Locate the cell with the specified text and output its (X, Y) center coordinate. 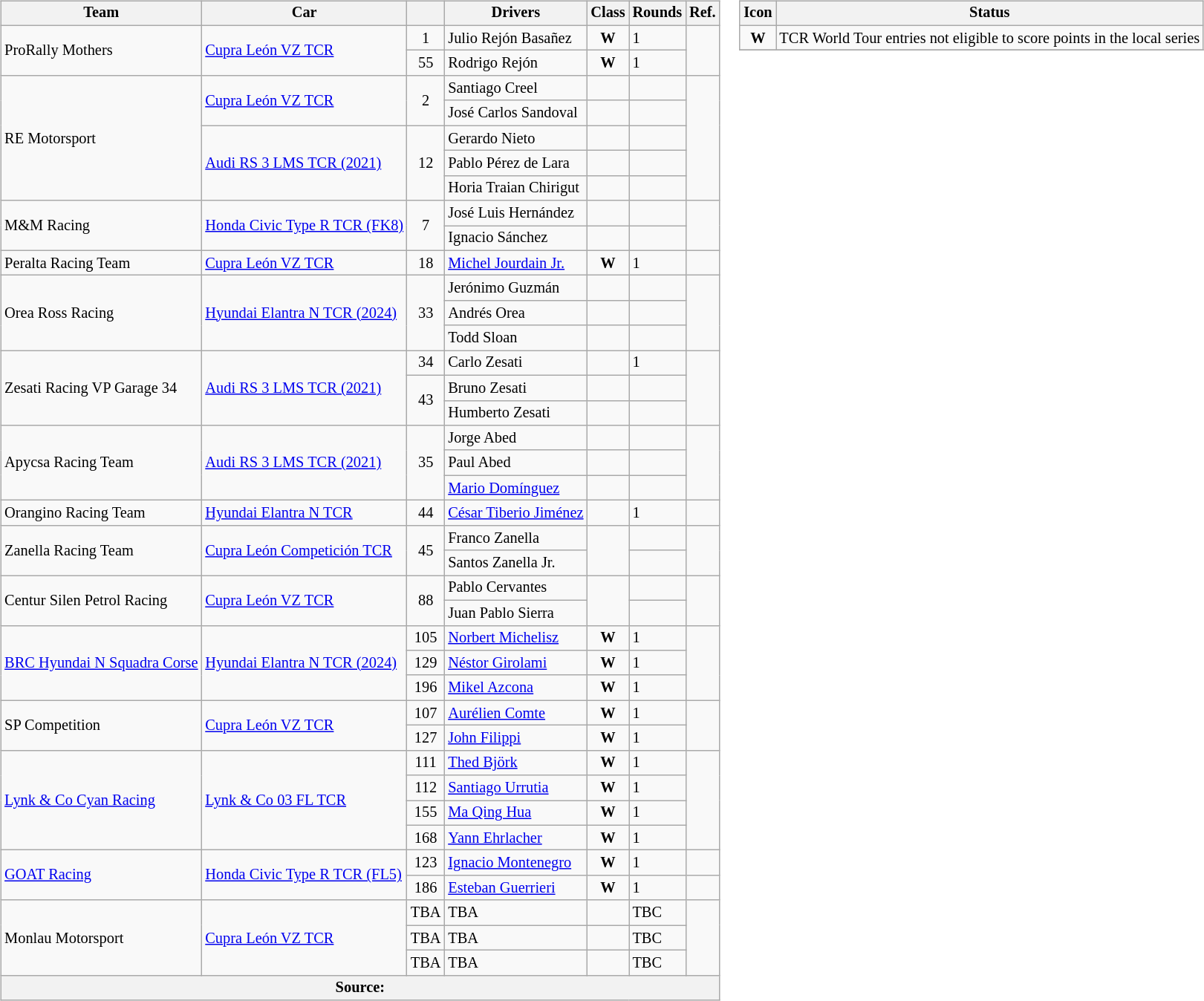
Ignacio Montenegro (515, 863)
Santos Zanella Jr. (515, 563)
Cupra León Competición TCR (305, 550)
Juan Pablo Sierra (515, 613)
Andrés Orea (515, 313)
Néstor Girolami (515, 663)
Ma Qing Hua (515, 813)
Monlau Motorsport (101, 937)
Apycsa Racing Team (101, 463)
Zanella Racing Team (101, 550)
Carlo Zesati (515, 363)
33 (426, 313)
Orea Ross Racing (101, 313)
Santiago Urrutia (515, 788)
12 (426, 163)
Mario Domínguez (515, 488)
RE Motorsport (101, 138)
123 (426, 863)
Team (101, 13)
ProRally Mothers (101, 50)
18 (426, 263)
Aurélien Comte (515, 713)
SP Competition (101, 725)
Honda Civic Type R TCR (FK8) (305, 226)
Peralta Racing Team (101, 263)
196 (426, 688)
BRC Hyundai N Squadra Corse (101, 662)
Pablo Pérez de Lara (515, 163)
Esteban Guerrieri (515, 888)
César Tiberio Jiménez (515, 513)
M&M Racing (101, 226)
Ignacio Sánchez (515, 238)
Todd Sloan (515, 338)
Franco Zanella (515, 538)
112 (426, 788)
Class (608, 13)
Michel Jourdain Jr. (515, 263)
Drivers (515, 13)
2 (426, 101)
GOAT Racing (101, 875)
168 (426, 838)
105 (426, 638)
107 (426, 713)
Jorge Abed (515, 438)
Source: (359, 988)
Santiago Creel (515, 88)
155 (426, 813)
44 (426, 513)
Bruno Zesati (515, 388)
Paul Abed (515, 463)
186 (426, 888)
Ref. (703, 13)
Jerónimo Guzmán (515, 288)
45 (426, 550)
55 (426, 63)
88 (426, 600)
43 (426, 400)
Rounds (658, 13)
Zesati Racing VP Garage 34 (101, 388)
34 (426, 363)
Thed Björk (515, 763)
TCR World Tour entries not eligible to score points in the local series (989, 38)
127 (426, 738)
Yann Ehrlacher (515, 838)
Mikel Azcona (515, 688)
José Carlos Sandoval (515, 113)
111 (426, 763)
Status (989, 13)
Orangino Racing Team (101, 513)
Honda Civic Type R TCR (FL5) (305, 875)
Lynk & Co 03 FL TCR (305, 801)
35 (426, 463)
Lynk & Co Cyan Racing (101, 801)
Car (305, 13)
Horia Traian Chirigut (515, 188)
Humberto Zesati (515, 413)
Gerardo Nieto (515, 138)
Centur Silen Petrol Racing (101, 600)
7 (426, 226)
Hyundai Elantra N TCR (305, 513)
Norbert Michelisz (515, 638)
José Luis Hernández (515, 213)
129 (426, 663)
Pablo Cervantes (515, 588)
Rodrigo Rejón (515, 63)
Julio Rejón Basañez (515, 38)
Icon (758, 13)
John Filippi (515, 738)
